Capture the cell that displays the provided text and extract its [X, Y] central coordinate. 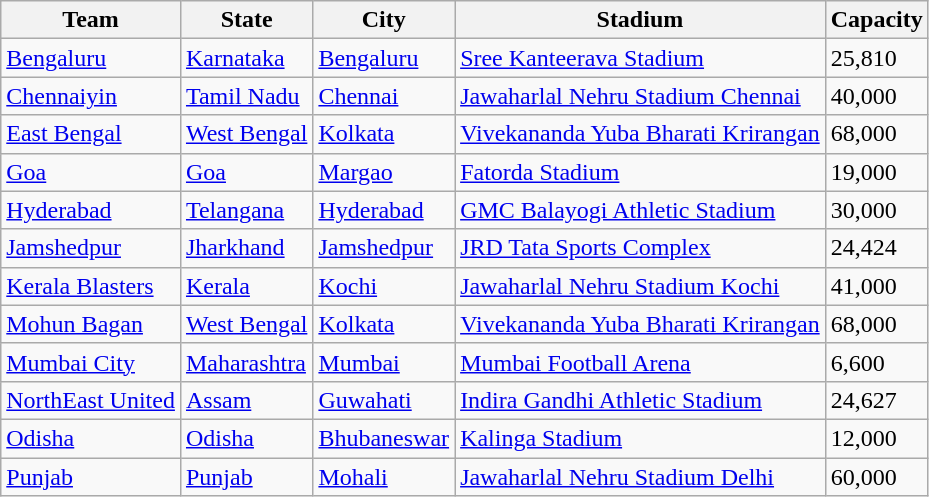
Assam [246, 400]
Mumbai City [91, 362]
Mumbai [384, 362]
NorthEast United [91, 400]
JRD Tata Sports Complex [640, 248]
City [384, 20]
Jawaharlal Nehru Stadium Chennai [640, 96]
Jawaharlal Nehru Stadium Kochi [640, 286]
Stadium [640, 20]
State [246, 20]
Jawaharlal Nehru Stadium Delhi [640, 477]
Margao [384, 172]
Maharashtra [246, 362]
Indira Gandhi Athletic Stadium [640, 400]
12,000 [876, 438]
Bhubaneswar [384, 438]
41,000 [876, 286]
60,000 [876, 477]
Kalinga Stadium [640, 438]
30,000 [876, 210]
25,810 [876, 58]
Fatorda Stadium [640, 172]
Guwahati [384, 400]
Sree Kanteerava Stadium [640, 58]
Mohun Bagan [91, 324]
Tamil Nadu [246, 96]
40,000 [876, 96]
Kerala Blasters [91, 286]
Jharkhand [246, 248]
24,424 [876, 248]
6,600 [876, 362]
Team [91, 20]
Mohali [384, 477]
GMC Balayogi Athletic Stadium [640, 210]
Kochi [384, 286]
24,627 [876, 400]
Mumbai Football Arena [640, 362]
19,000 [876, 172]
East Bengal [91, 134]
Telangana [246, 210]
Chennaiyin [91, 96]
Kerala [246, 286]
Karnataka [246, 58]
Chennai [384, 96]
Capacity [876, 20]
